Provide the (x, y) coordinate of the cell's center where the given text is located.  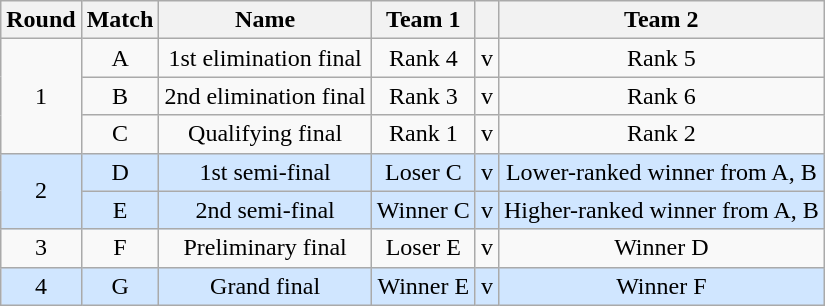
3 (41, 248)
Name (265, 20)
C (120, 134)
Winner F (661, 286)
Qualifying final (265, 134)
1 (41, 96)
Rank 1 (423, 134)
Rank 3 (423, 96)
Loser C (423, 172)
Rank 6 (661, 96)
Grand final (265, 286)
2 (41, 191)
A (120, 58)
2nd semi-final (265, 210)
Winner E (423, 286)
Match (120, 20)
Higher-ranked winner from A, B (661, 210)
Loser E (423, 248)
G (120, 286)
2nd elimination final (265, 96)
1st elimination final (265, 58)
Team 1 (423, 20)
Preliminary final (265, 248)
E (120, 210)
D (120, 172)
Rank 4 (423, 58)
Winner D (661, 248)
1st semi-final (265, 172)
Winner C (423, 210)
Rank 2 (661, 134)
F (120, 248)
Team 2 (661, 20)
B (120, 96)
Round (41, 20)
Lower-ranked winner from A, B (661, 172)
Rank 5 (661, 58)
4 (41, 286)
